Detect which cell encompasses the target text, then output its [X, Y] center coordinate. 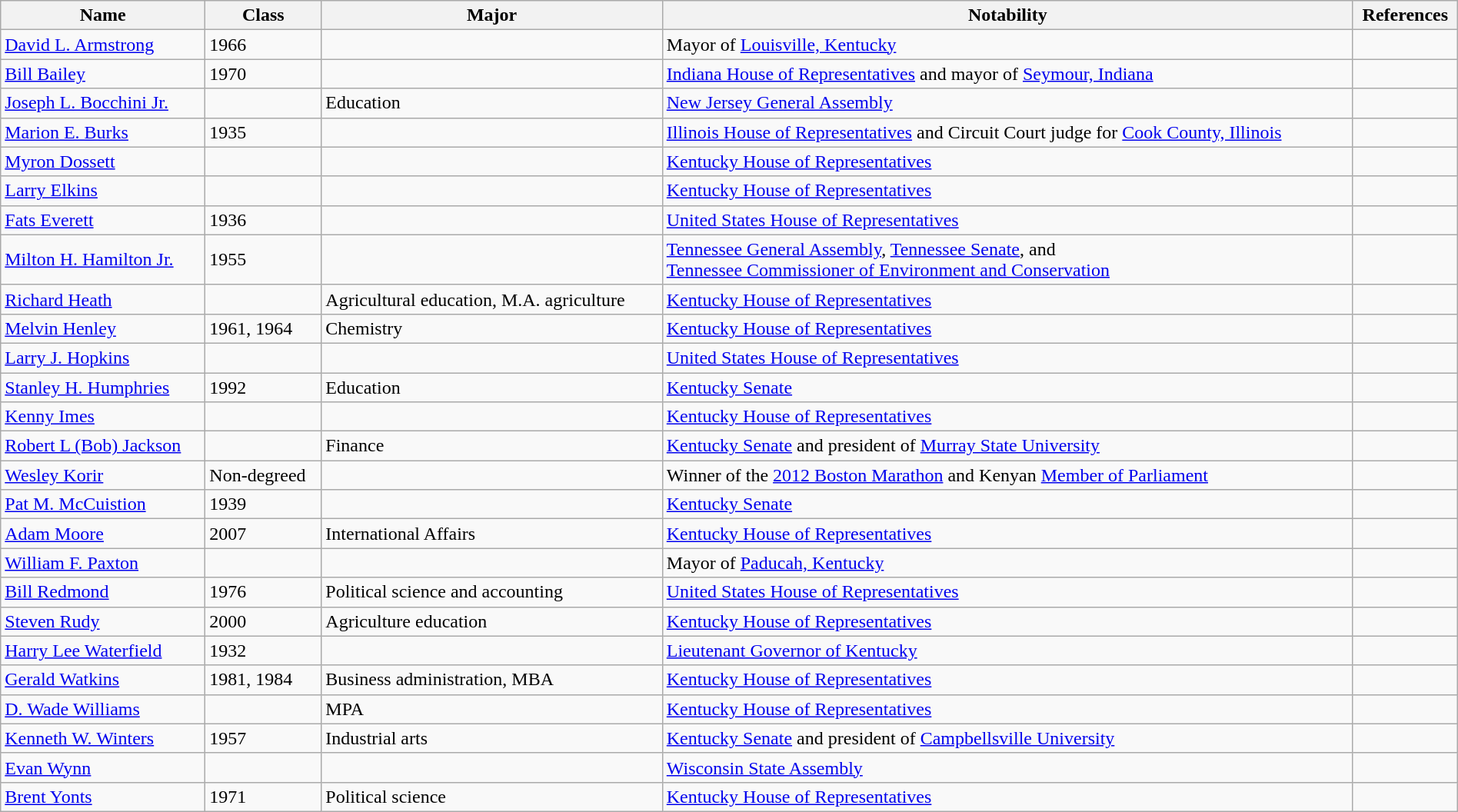
Tennessee General Assembly, Tennessee Senate, andTennessee Commissioner of Environment and Conservation [1007, 260]
Joseph L. Bocchini Jr. [103, 103]
Stanley H. Humphries [103, 387]
Political science and accounting [492, 592]
Industrial arts [492, 738]
David L. Armstrong [103, 45]
Name [103, 15]
Milton H. Hamilton Jr. [103, 260]
Steven Rudy [103, 621]
Notability [1007, 15]
1976 [263, 592]
Mayor of Paducah, Kentucky [1007, 563]
D. Wade Williams [103, 709]
1961, 1964 [263, 328]
Kenneth W. Winters [103, 738]
References [1405, 15]
Wisconsin State Assembly [1007, 767]
Bill Bailey [103, 74]
Political science [492, 797]
1957 [263, 738]
Richard Heath [103, 299]
Lieutenant Governor of Kentucky [1007, 651]
2007 [263, 534]
Myron Dossett [103, 161]
1970 [263, 74]
1932 [263, 651]
Agriculture education [492, 621]
Marion E. Burks [103, 132]
William F. Paxton [103, 563]
Fats Everett [103, 220]
Kenny Imes [103, 417]
Larry J. Hopkins [103, 358]
MPA [492, 709]
1936 [263, 220]
Brent Yonts [103, 797]
Chemistry [492, 328]
Non-degreed [263, 475]
Wesley Korir [103, 475]
1971 [263, 797]
1939 [263, 504]
Evan Wynn [103, 767]
Pat M. McCuistion [103, 504]
International Affairs [492, 534]
Class [263, 15]
1981, 1984 [263, 680]
New Jersey General Assembly [1007, 103]
Kentucky Senate and president of Murray State University [1007, 446]
Adam Moore [103, 534]
1966 [263, 45]
2000 [263, 621]
Illinois House of Representatives and Circuit Court judge for Cook County, Illinois [1007, 132]
Agricultural education, M.A. agriculture [492, 299]
Business administration, MBA [492, 680]
Harry Lee Waterfield [103, 651]
1935 [263, 132]
Bill Redmond [103, 592]
Kentucky Senate and president of Campbellsville University [1007, 738]
Melvin Henley [103, 328]
Finance [492, 446]
Larry Elkins [103, 191]
Gerald Watkins [103, 680]
1955 [263, 260]
Indiana House of Representatives and mayor of Seymour, Indiana [1007, 74]
Mayor of Louisville, Kentucky [1007, 45]
Major [492, 15]
1992 [263, 387]
Winner of the 2012 Boston Marathon and Kenyan Member of Parliament [1007, 475]
Robert L (Bob) Jackson [103, 446]
